Locate the cell with the specified text and output its (x, y) center coordinate. 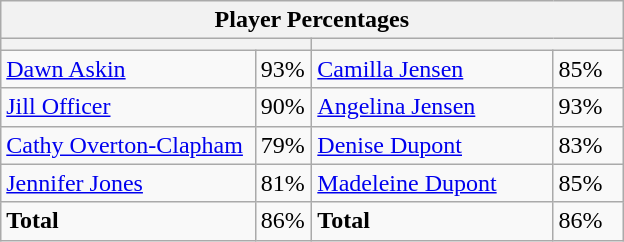
Camilla Jensen (432, 69)
Angelina Jensen (432, 107)
Jill Officer (128, 107)
Cathy Overton-Clapham (128, 145)
79% (284, 145)
Dawn Askin (128, 69)
81% (284, 183)
Jennifer Jones (128, 183)
Player Percentages (312, 20)
Madeleine Dupont (432, 183)
83% (588, 145)
Denise Dupont (432, 145)
90% (284, 107)
